Output the [X, Y] coordinate of the center of the cell containing the given text.  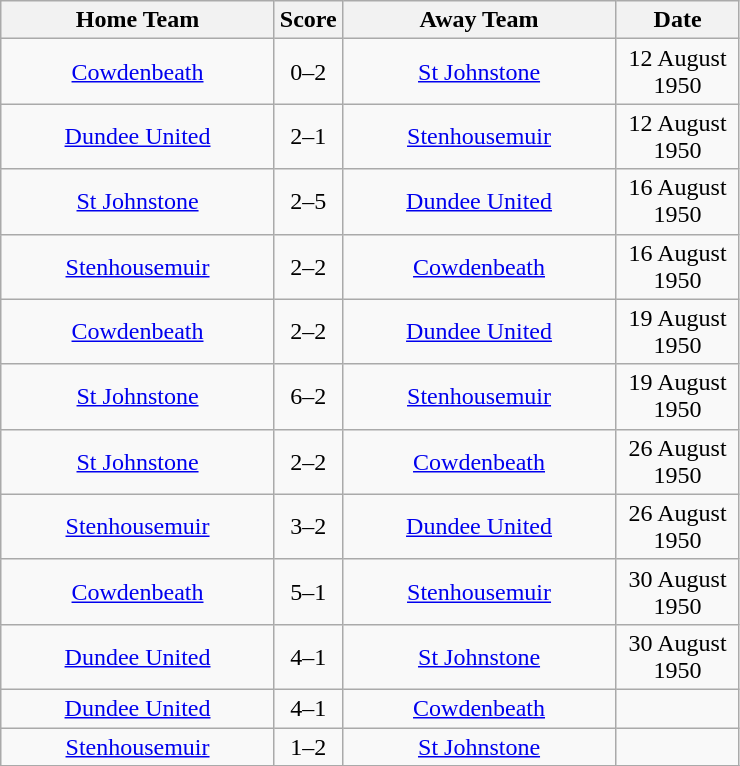
5–1 [308, 592]
0–2 [308, 72]
2–1 [308, 136]
6–2 [308, 396]
Home Team [138, 20]
2–5 [308, 202]
3–2 [308, 526]
1–2 [308, 747]
Score [308, 20]
Date [678, 20]
Away Team [479, 20]
